Determine the (x, y) coordinate at the center of the cell enclosing the given text.  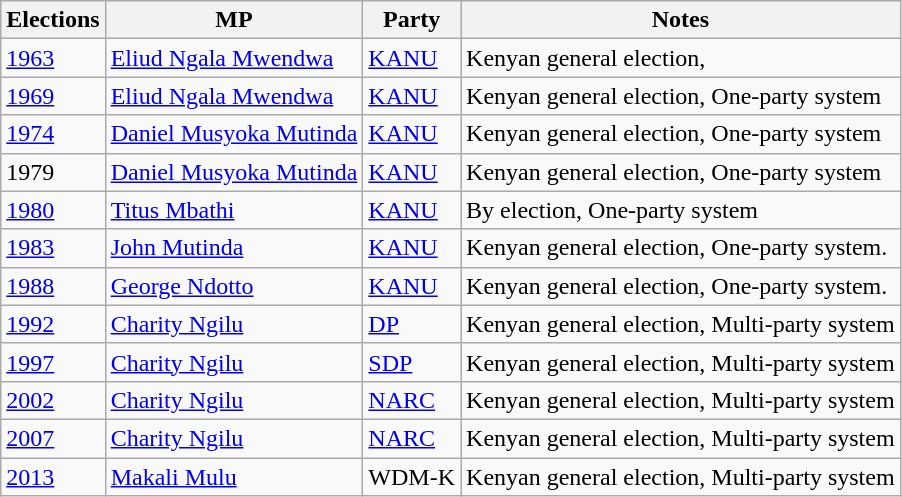
2002 (53, 400)
1980 (53, 210)
DP (412, 324)
Notes (681, 20)
1997 (53, 362)
John Mutinda (234, 248)
1979 (53, 172)
MP (234, 20)
Kenyan general election, (681, 58)
1983 (53, 248)
WDM-K (412, 477)
1988 (53, 286)
SDP (412, 362)
1992 (53, 324)
2007 (53, 438)
1969 (53, 96)
George Ndotto (234, 286)
By election, One-party system (681, 210)
Party (412, 20)
2013 (53, 477)
Elections (53, 20)
Makali Mulu (234, 477)
1963 (53, 58)
Titus Mbathi (234, 210)
1974 (53, 134)
